Provide the (x, y) coordinate of the cell's center where the given text is located.  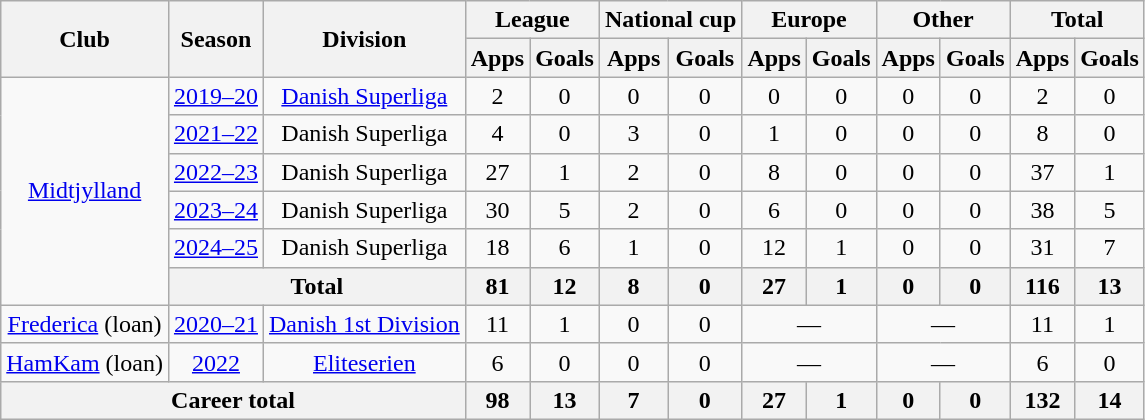
116 (1042, 286)
National cup (670, 20)
31 (1042, 248)
2021–22 (216, 134)
Division (364, 39)
18 (497, 248)
2022–23 (216, 172)
3 (633, 134)
14 (1110, 400)
38 (1042, 210)
Season (216, 39)
League (532, 20)
Midtjylland (85, 191)
2024–25 (216, 248)
Career total (233, 400)
Other (943, 20)
Frederica (loan) (85, 324)
Danish 1st Division (364, 324)
2023–24 (216, 210)
2019–20 (216, 96)
2022 (216, 362)
Club (85, 39)
132 (1042, 400)
4 (497, 134)
81 (497, 286)
37 (1042, 172)
Europe (809, 20)
30 (497, 210)
98 (497, 400)
2020–21 (216, 324)
Eliteserien (364, 362)
HamKam (loan) (85, 362)
